Find where the given text appears and provide that cell's center as [x, y] coordinate. 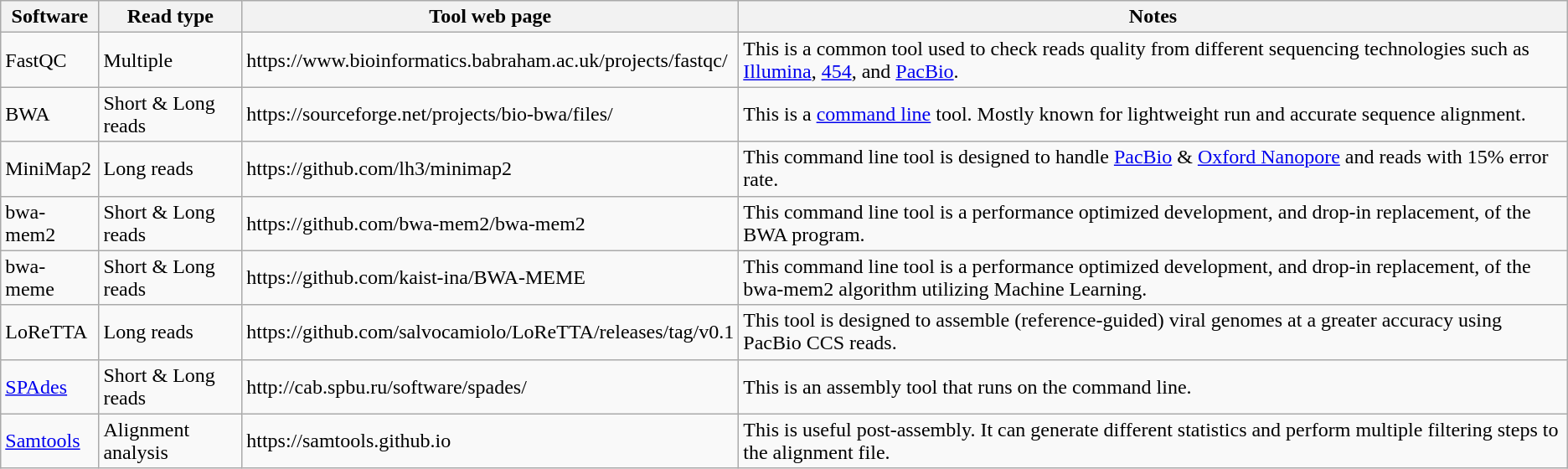
Read type [171, 17]
FastQC [50, 60]
https://github.com/lh3/minimap2 [491, 169]
https://github.com/kaist-ina/BWA-MEME [491, 278]
https://sourceforge.net/projects/bio-bwa/files/ [491, 114]
https://github.com/salvocamiolo/LoReTTA/releases/tag/v0.1 [491, 332]
BWA [50, 114]
MiniMap2 [50, 169]
https://samtools.github.io [491, 441]
http://cab.spbu.ru/software/spades/ [491, 387]
This command line tool is designed to handle PacBio & Oxford Nanopore and reads with 15% error rate. [1153, 169]
bwa-meme [50, 278]
Multiple [171, 60]
This tool is designed to assemble (reference-guided) viral genomes at a greater accuracy using PacBio CCS reads. [1153, 332]
https://www.bioinformatics.babraham.ac.uk/projects/fastqc/ [491, 60]
Alignment analysis [171, 441]
This command line tool is a performance optimized development, and drop-in replacement, of the bwa-mem2 algorithm utilizing Machine Learning. [1153, 278]
This command line tool is a performance optimized development, and drop-in replacement, of the BWA program. [1153, 223]
This is an assembly tool that runs on the command line. [1153, 387]
LoReTTA [50, 332]
Software [50, 17]
Tool web page [491, 17]
SPAdes [50, 387]
This is useful post-assembly. It can generate different statistics and perform multiple filtering steps to the alignment file. [1153, 441]
This is a common tool used to check reads quality from different sequencing technologies such as Illumina, 454, and PacBio. [1153, 60]
https://github.com/bwa-mem2/bwa-mem2 [491, 223]
Samtools [50, 441]
This is a command line tool. Mostly known for lightweight run and accurate sequence alignment. [1153, 114]
bwa-mem2 [50, 223]
Notes [1153, 17]
